Extract the (x, y) coordinate from the center of the cell holding the provided text.  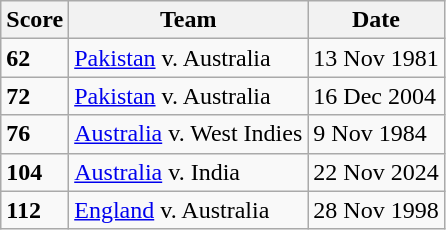
13 Nov 1981 (376, 58)
Date (376, 20)
28 Nov 1998 (376, 210)
76 (35, 134)
72 (35, 96)
112 (35, 210)
22 Nov 2024 (376, 172)
Australia v. India (188, 172)
16 Dec 2004 (376, 96)
62 (35, 58)
9 Nov 1984 (376, 134)
England v. Australia (188, 210)
Australia v. West Indies (188, 134)
Team (188, 20)
Score (35, 20)
104 (35, 172)
